Extract the [x, y] coordinate from the center of the cell holding the provided text.  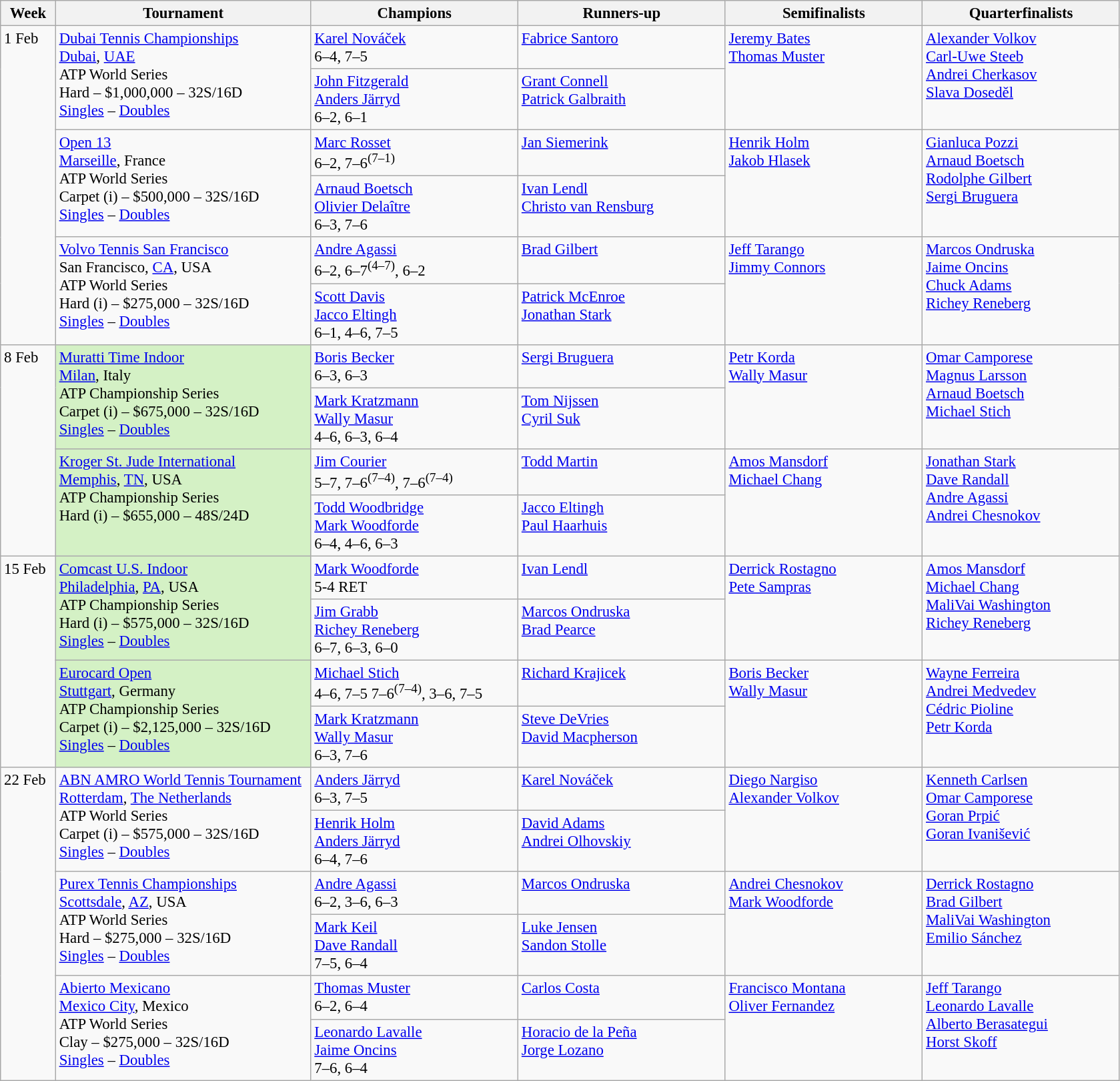
1 Feb [28, 186]
Tom Nijssen Cyril Suk [622, 418]
Steve DeVries David Macpherson [622, 737]
15 Feb [28, 662]
Luke Jensen Sandon Stolle [622, 946]
Muratti Time Indoor Milan, ItalyATP Championship SeriesCarpet (i) – $675,000 – 32S/16D Singles – Doubles [183, 396]
Jeremy Bates Thomas Muster [824, 78]
Week [28, 13]
Dubai Tennis Championships Dubai, UAEATP World SeriesHard – $1,000,000 – 32S/16D Singles – Doubles [183, 78]
Carlos Costa [622, 998]
Semifinalists [824, 13]
Diego Nargiso Alexander Volkov [824, 819]
Michael Stich 4–6, 7–5 7–6(7–4), 3–6, 7–5 [415, 683]
Leonardo Lavalle Jaime Oncins 7–6, 6–4 [415, 1050]
22 Feb [28, 924]
Volvo Tennis San Francisco San Francisco, CA, USAATP World SeriesHard (i) – $275,000 – 32S/16D Singles – Doubles [183, 291]
Mark Woodforde 5-4 RET [415, 578]
Jacco Eltingh Paul Haarhuis [622, 526]
Alexander Volkov Carl-Uwe Steeb Andrei Cherkasov Slava Doseděl [1021, 78]
Jeff Tarango Jimmy Connors [824, 291]
Fabrice Santoro [622, 48]
Boris Becker 6–3, 6–3 [415, 366]
Quarterfinalists [1021, 13]
Amos Mansdorf Michael Chang [824, 502]
Patrick McEnroe Jonathan Stark [622, 314]
Jim Grabb Richey Reneberg 6–7, 6–3, 6–0 [415, 630]
Sergi Bruguera [622, 366]
Richard Krajicek [622, 683]
Andre Agassi 6–2, 3–6, 6–3 [415, 893]
Arnaud Boetsch Olivier Delaître 6–3, 7–6 [415, 207]
Henrik Holm Anders Järryd 6–4, 7–6 [415, 841]
Jeff Tarango Leonardo Lavalle Alberto Berasategui Horst Skoff [1021, 1028]
Eurocard Open Stuttgart, GermanyATP Championship SeriesCarpet (i) – $2,125,000 – 32S/16D Singles – Doubles [183, 714]
Horacio de la Peña Jorge Lozano [622, 1050]
Mark Kratzmann Wally Masur 6–3, 7–6 [415, 737]
Karel Nováček [622, 789]
Jan Siemerink [622, 153]
Marcos Ondruska Brad Pearce [622, 630]
Derrick Rostagno Pete Sampras [824, 608]
Francisco Montana Oliver Fernandez [824, 1028]
Abierto Mexicano Mexico City, MexicoATP World SeriesClay – $275,000 – 32S/16D Singles – Doubles [183, 1028]
Derrick Rostagno Brad Gilbert MaliVai Washington Emilio Sánchez [1021, 924]
ABN AMRO World Tennis Tournament Rotterdam, The NetherlandsATP World SeriesCarpet (i) – $575,000 – 32S/16D Singles – Doubles [183, 819]
Petr Korda Wally Masur [824, 396]
Champions [415, 13]
Amos Mansdorf Michael Chang MaliVai Washington Richey Reneberg [1021, 608]
Andrei Chesnokov Mark Woodforde [824, 924]
Marcos Ondruska [622, 893]
Thomas Muster 6–2, 6–4 [415, 998]
Kroger St. Jude International Memphis, TN, USAATP Championship SeriesHard (i) – $655,000 – 48S/24D [183, 502]
Ivan Lendl Christo van Rensburg [622, 207]
Boris Becker Wally Masur [824, 714]
Wayne Ferreira Andrei Medvedev Cédric Pioline Petr Korda [1021, 714]
Mark Keil Dave Randall 7–5, 6–4 [415, 946]
Todd Woodbridge Mark Woodforde 6–4, 4–6, 6–3 [415, 526]
Jim Courier 5–7, 7–6(7–4), 7–6(7–4) [415, 471]
Runners-up [622, 13]
Open 13 Marseille, FranceATP World SeriesCarpet (i) – $500,000 – 32S/16D Singles – Doubles [183, 184]
Gianluca Pozzi Arnaud Boetsch Rodolphe Gilbert Sergi Bruguera [1021, 184]
Andre Agassi 6–2, 6–7(4–7), 6–2 [415, 260]
Scott Davis Jacco Eltingh 6–1, 4–6, 7–5 [415, 314]
Brad Gilbert [622, 260]
Grant Connell Patrick Galbraith [622, 99]
Comcast U.S. Indoor Philadelphia, PA, USAATP Championship SeriesHard (i) – $575,000 – 32S/16D Singles – Doubles [183, 608]
David Adams Andrei Olhovskiy [622, 841]
Henrik Holm Jakob Hlasek [824, 184]
Karel Nováček 6–4, 7–5 [415, 48]
Purex Tennis Championships Scottsdale, AZ, USAATP World SeriesHard – $275,000 – 32S/16D Singles – Doubles [183, 924]
Ivan Lendl [622, 578]
Marcos Ondruska Jaime Oncins Chuck Adams Richey Reneberg [1021, 291]
Marc Rosset 6–2, 7–6(7–1) [415, 153]
John Fitzgerald Anders Järryd 6–2, 6–1 [415, 99]
8 Feb [28, 450]
Tournament [183, 13]
Todd Martin [622, 471]
Jonathan Stark Dave Randall Andre Agassi Andrei Chesnokov [1021, 502]
Mark Kratzmann Wally Masur 4–6, 6–3, 6–4 [415, 418]
Omar Camporese Magnus Larsson Arnaud Boetsch Michael Stich [1021, 396]
Kenneth Carlsen Omar Camporese Goran Prpić Goran Ivanišević [1021, 819]
Anders Järryd 6–3, 7–5 [415, 789]
